Find where the given text appears and provide that cell's center as (x, y) coordinate. 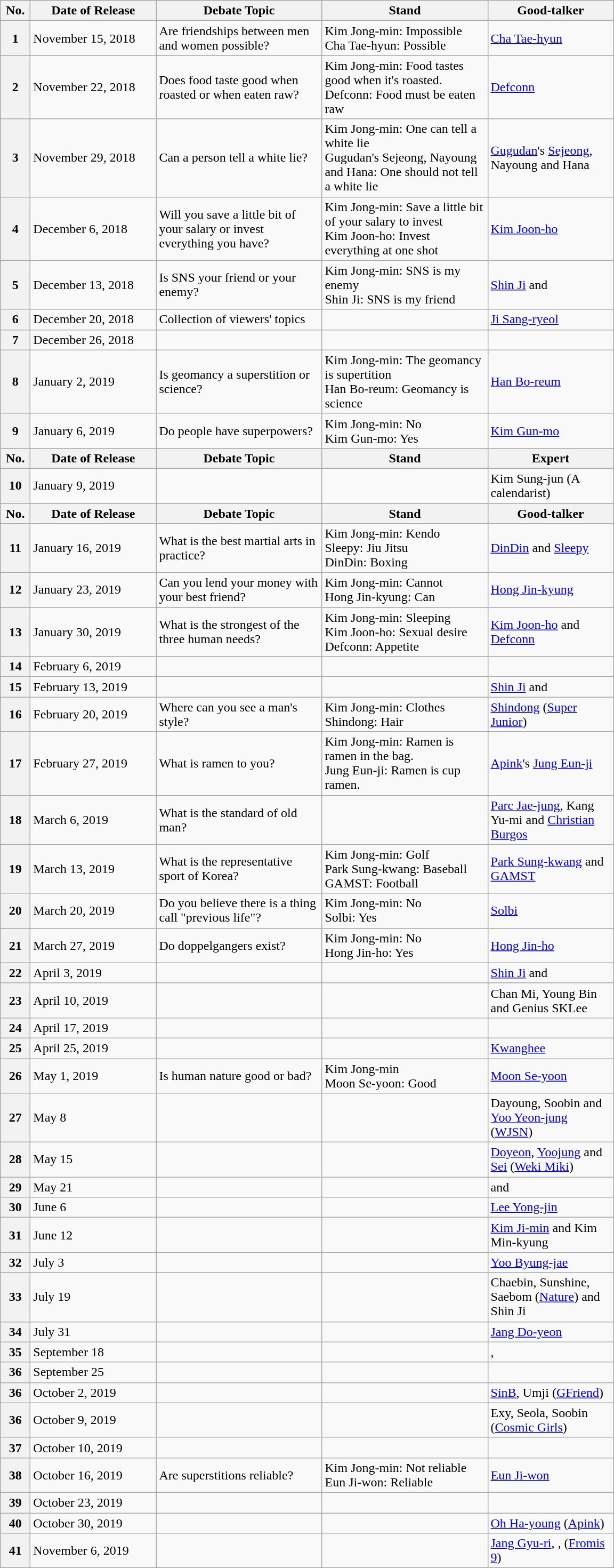
32 (15, 1262)
Kim Joon-ho (551, 228)
DinDin and Sleepy (551, 548)
September 25 (93, 1372)
7 (15, 340)
Do doppelgangers exist? (239, 945)
33 (15, 1297)
Expert (551, 458)
October 30, 2019 (93, 1523)
38 (15, 1475)
March 27, 2019 (93, 945)
31 (15, 1235)
Kim Gun-mo (551, 431)
May 15 (93, 1159)
23 (15, 1001)
May 21 (93, 1187)
Jang Do-yeon (551, 1332)
January 23, 2019 (93, 590)
Park Sung-kwang and GAMST (551, 869)
Is geomancy a superstition or science? (239, 382)
February 27, 2019 (93, 764)
20 (15, 911)
Cha Tae-hyun (551, 38)
January 30, 2019 (93, 632)
Collection of viewers' topics (239, 319)
Are friendships between men and women possible? (239, 38)
6 (15, 319)
Apink's Jung Eun-ji (551, 764)
December 6, 2018 (93, 228)
November 29, 2018 (93, 158)
25 (15, 1048)
April 17, 2019 (93, 1028)
5 (15, 285)
Defconn (551, 87)
October 23, 2019 (93, 1502)
Solbi (551, 911)
41 (15, 1551)
December 26, 2018 (93, 340)
July 19 (93, 1297)
February 6, 2019 (93, 667)
Kim Jong-min: One can tell a white lieGugudan's Sejeong, Nayoung and Hana: One should not tell a white lie (405, 158)
12 (15, 590)
April 10, 2019 (93, 1001)
Chan Mi, Young Bin and Genius SKLee (551, 1001)
34 (15, 1332)
Parc Jae-jung, Kang Yu-mi and Christian Burgos (551, 820)
and (551, 1187)
July 31 (93, 1332)
8 (15, 382)
January 2, 2019 (93, 382)
Do people have superpowers? (239, 431)
April 3, 2019 (93, 973)
Oh Ha-young (Apink) (551, 1523)
14 (15, 667)
December 13, 2018 (93, 285)
September 18 (93, 1352)
Chaebin, Sunshine, Saebom (Nature) and Shin Ji (551, 1297)
24 (15, 1028)
27 (15, 1118)
Kim Jong-min: SNS is my enemyShin Ji: SNS is my friend (405, 285)
Kim Jong-min: NoSolbi: Yes (405, 911)
Can a person tell a white lie? (239, 158)
Is human nature good or bad? (239, 1075)
Kim Jong-min: Save a little bit of your salary to investKim Joon-ho: Invest everything at one shot (405, 228)
2 (15, 87)
Kim Jong-min: Not reliableEun Ji-won: Reliable (405, 1475)
February 13, 2019 (93, 687)
March 13, 2019 (93, 869)
, (551, 1352)
29 (15, 1187)
3 (15, 158)
What is the representative sport of Korea? (239, 869)
November 15, 2018 (93, 38)
13 (15, 632)
4 (15, 228)
Gugudan's Sejeong, Nayoung and Hana (551, 158)
January 6, 2019 (93, 431)
Kim Jong-min: ClothesShindong: Hair (405, 715)
May 8 (93, 1118)
Kim Jong-min: SleepingKim Joon-ho: Sexual desireDefconn: Appetite (405, 632)
Shindong (Super Junior) (551, 715)
What is the standard of old man? (239, 820)
October 16, 2019 (93, 1475)
Hong Jin-kyung (551, 590)
January 16, 2019 (93, 548)
Kim Jong-min: KendoSleepy: Jiu JitsuDinDin: Boxing (405, 548)
Kim Jong-minMoon Se-yoon: Good (405, 1075)
11 (15, 548)
November 6, 2019 (93, 1551)
March 20, 2019 (93, 911)
What is the strongest of the three human needs? (239, 632)
16 (15, 715)
Will you save a little bit of your salary or invest everything you have? (239, 228)
Kim Jong-min: Food tastes good when it's roasted.Defconn: Food must be eaten raw (405, 87)
Kwanghee (551, 1048)
Exy, Seola, Soobin (Cosmic Girls) (551, 1420)
Kim Jong-min: Ramen is ramen in the bag.Jung Eun-ji: Ramen is cup ramen. (405, 764)
Ji Sang-ryeol (551, 319)
Kim Jong-min: GolfPark Sung-kwang: BaseballGAMST: Football (405, 869)
Hong Jin-ho (551, 945)
November 22, 2018 (93, 87)
July 3 (93, 1262)
Kim Joon-ho and Defconn (551, 632)
21 (15, 945)
February 20, 2019 (93, 715)
Yoo Byung-jae (551, 1262)
Can you lend your money with your best friend? (239, 590)
26 (15, 1075)
Kim Jong-min: CannotHong Jin-kyung: Can (405, 590)
1 (15, 38)
June 6 (93, 1207)
Lee Yong-jin (551, 1207)
Kim Ji-min and Kim Min-kyung (551, 1235)
37 (15, 1447)
Do you believe there is a thing call "previous life"? (239, 911)
19 (15, 869)
Kim Jong-min: NoKim Gun-mo: Yes (405, 431)
October 10, 2019 (93, 1447)
35 (15, 1352)
Are superstitions reliable? (239, 1475)
Doyeon, Yoojung and Sei (Weki Miki) (551, 1159)
Is SNS your friend or your enemy? (239, 285)
Kim Jong-min: NoHong Jin-ho: Yes (405, 945)
Does food taste good when roasted or when eaten raw? (239, 87)
Eun Ji-won (551, 1475)
April 25, 2019 (93, 1048)
28 (15, 1159)
Han Bo-reum (551, 382)
Jang Gyu-ri, , (Fromis 9) (551, 1551)
June 12 (93, 1235)
What is the best martial arts in practice? (239, 548)
May 1, 2019 (93, 1075)
Moon Se-yoon (551, 1075)
15 (15, 687)
39 (15, 1502)
December 20, 2018 (93, 319)
10 (15, 485)
October 2, 2019 (93, 1393)
Kim Sung-jun (A calendarist) (551, 485)
22 (15, 973)
SinB, Umji (GFriend) (551, 1393)
Dayoung, Soobin and Yoo Yeon-jung (WJSN) (551, 1118)
Kim Jong-min: The geomancy is supertitionHan Bo-reum: Geomancy is science (405, 382)
March 6, 2019 (93, 820)
January 9, 2019 (93, 485)
What is ramen to you? (239, 764)
17 (15, 764)
18 (15, 820)
October 9, 2019 (93, 1420)
30 (15, 1207)
Kim Jong-min: ImpossibleCha Tae-hyun: Possible (405, 38)
40 (15, 1523)
9 (15, 431)
Where can you see a man's style? (239, 715)
